Determine the [X, Y] coordinate at the center of the cell enclosing the given text.  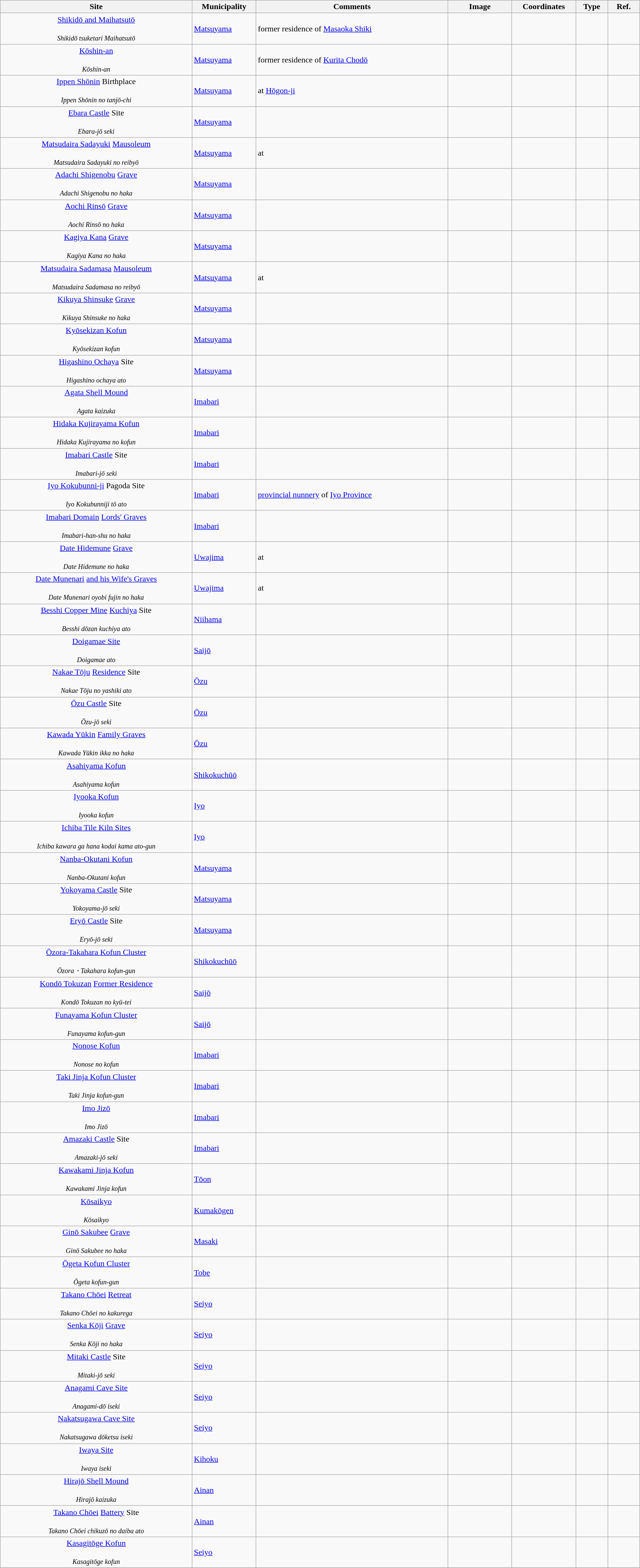
Kyōsekizan KofunKyōsekizan kofun [96, 339]
Nakatsugawa Cave SiteNakatsugawa dōketsu iseki [96, 1428]
Besshi Copper Mine Kuchiya SiteBesshi dōzan kuchiya ato [96, 619]
Tobe [224, 1273]
Comments [352, 7]
Amazaki Castle SiteAmazaki-jō seki [96, 1148]
Ichiba Tile Kiln SitesIchiba kawara ga hana kodai kama ato-gun [96, 837]
Hidaka Kujirayama KofunHidaka Kujirayama no kofun [96, 433]
Date Hidemune GraveDate Hidemune no haka [96, 557]
Ebara Castle SiteEbara-jō seki [96, 122]
Agata Shell MoundAgata kaizuka [96, 402]
Iyooka KofunIyooka kofun [96, 806]
Nonose KofunNonose no kofun [96, 1055]
provincial nunnery of Iyo Province [352, 495]
Eryō Castle SiteEryō-jō seki [96, 930]
Yokoyama Castle SiteYokoyama-jō seki [96, 899]
KōsaikyoKōsaikyo [96, 1210]
Iwaya SiteIwaya iseki [96, 1459]
Kumakōgen [224, 1210]
Funayama Kofun ClusterFunayama kofun-gun [96, 1024]
Tōon [224, 1179]
Taki Jinja Kofun ClusterTaki Jinja kofun-gun [96, 1086]
Nakae Tōju Residence SiteNakae Tōju no yashiki ato [96, 681]
Kagiya Kana GraveKagiya Kana no haka [96, 246]
Kasagitōge KofunKasagitōge kofun [96, 1552]
Nanba-Okutani KofunNanba-Okutani kofun [96, 868]
Hirajō Shell MoundHirajō kaizuka [96, 1490]
Aochi Rinsō GraveAochi Rinsō no haka [96, 215]
Anagami Cave SiteAnagami-dō iseki [96, 1397]
Coordinates [543, 7]
Kawada Yūkin Family GravesKawada Yūkin ikka no haka [96, 743]
Imo JizōImo Jizō [96, 1117]
former residence of Kurita Chodō [352, 60]
Kikuya Shinsuke GraveKikuya Shinsuke no haka [96, 308]
Ginō Sakubee GraveGinō Sakubee no haka [96, 1242]
Ōzora-Takahara Kofun ClusterŌzora・Takahara kofun-gun [96, 962]
Ōgeta Kofun ClusterŌgeta kofun-gun [96, 1273]
Takano Chōei Battery SiteTakano Chōei chikuzō no daiba ato [96, 1521]
Date Munenari and his Wife's GravesDate Munenari oyobi fujin no haka [96, 588]
Kawakami Jinja KofunKawakami Jinja kofun [96, 1179]
Ippen Shōnin BirthplaceIppen Shōnin no tanjō-chi [96, 91]
Masaki [224, 1242]
Kihoku [224, 1459]
Adachi Shigenobu GraveAdachi Shigenobu no haka [96, 184]
Iyo Kokubunni-ji Pagoda SiteIyo Kokubunniji tō ato [96, 495]
Senka Kōji GraveSenka Kōji no haka [96, 1335]
Ref. [624, 7]
Imabari Castle SiteImabari-jō seki [96, 464]
Doigamae SiteDoigamae ato [96, 650]
Asahiyama KofunAsahiyama kofun [96, 775]
Type [592, 7]
Ōzu Castle SiteŌzu-jō seki [96, 712]
Kōshin-anKōshin-an [96, 60]
at Hōgon-ji [352, 91]
Niihama [224, 619]
Higashino Ochaya SiteHigashino ochaya ato [96, 371]
Imabari Domain Lords' GravesImabari-han-shu no haka [96, 526]
Kondō Tokuzan Former ResidenceKondō Tokuzan no kyū-tei [96, 993]
Mitaki Castle SiteMitaki-jō seki [96, 1366]
Image [480, 7]
Shikidō and MaihatsutōShikidō tsuketari Maihatsutō [96, 29]
Takano Chōei RetreatTakano Chōei no kakurega [96, 1304]
Site [96, 7]
Municipality [224, 7]
former residence of Masaoka Shiki [352, 29]
Matsudaira Sadayuki MausoleumMatsudaira Sadayuki no reibyō [96, 153]
Matsudaira Sadamasa MausoleumMatsudaira Sadamasa no reibyō [96, 277]
